Determine the [x, y] coordinate at the center of the cell enclosing the given text.  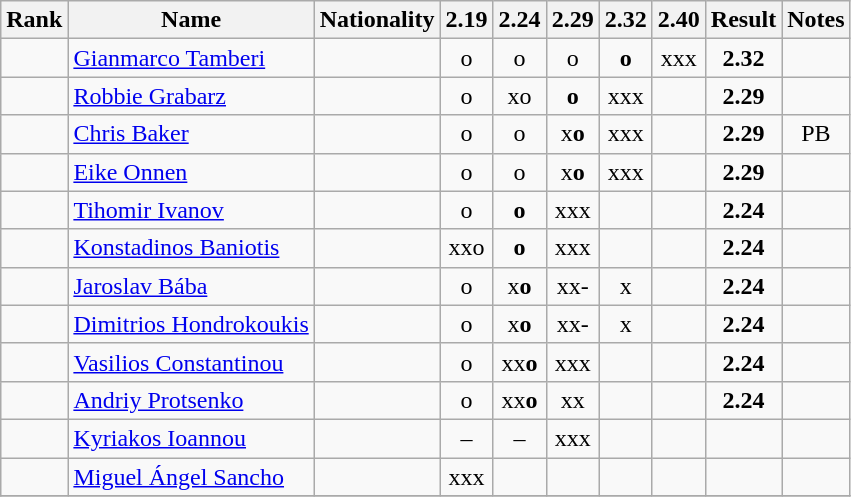
Andriy Protsenko [191, 400]
2.40 [678, 20]
Kyriakos Ioannou [191, 438]
xx [572, 400]
PB [816, 134]
2.19 [466, 20]
Result [743, 20]
Gianmarco Tamberi [191, 58]
Konstadinos Baniotis [191, 248]
Dimitrios Hondrokoukis [191, 324]
Eike Onnen [191, 172]
Miguel Ángel Sancho [191, 477]
Name [191, 20]
Nationality [377, 20]
Tihomir Ivanov [191, 210]
Notes [816, 20]
Rank [34, 20]
Jaroslav Bába [191, 286]
Robbie Grabarz [191, 96]
Vasilios Constantinou [191, 362]
Chris Baker [191, 134]
